Determine the [X, Y] coordinate at the center of the cell enclosing the given text.  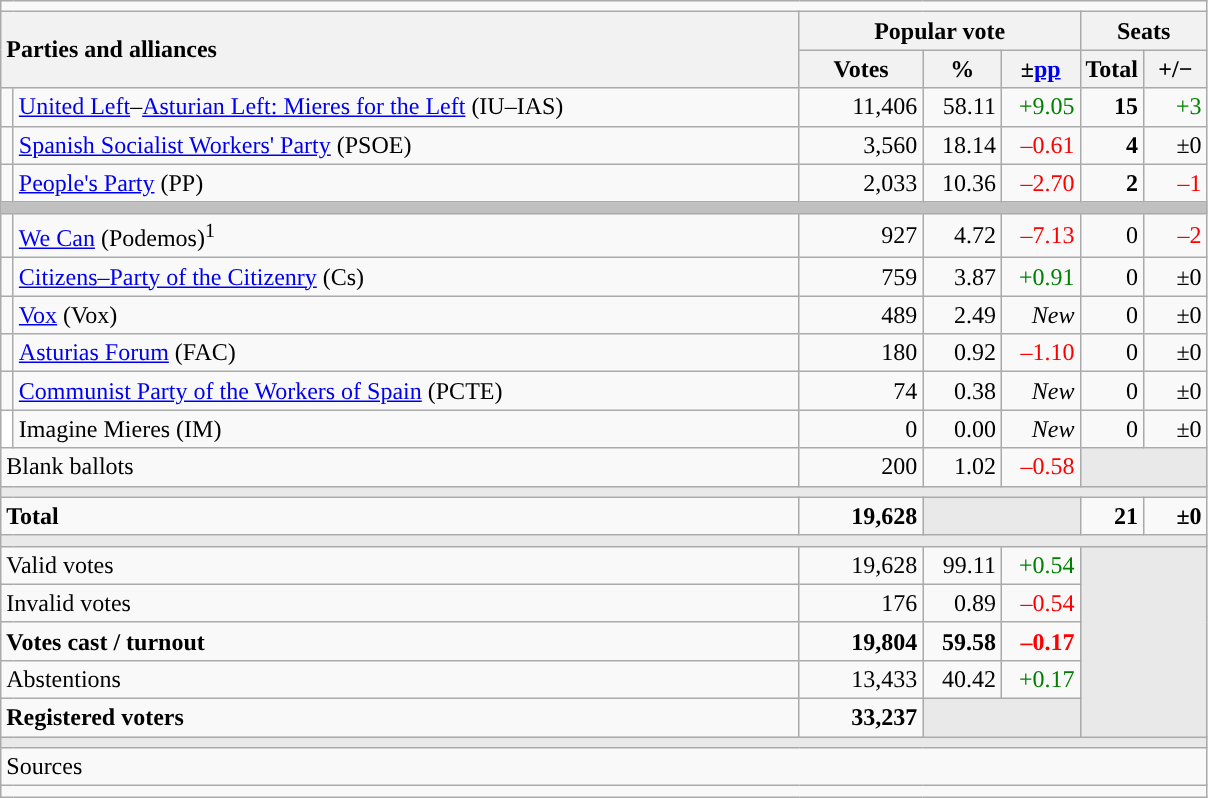
–0.58 [1040, 467]
59.58 [962, 641]
19,804 [861, 641]
3.87 [962, 277]
Valid votes [400, 565]
% [962, 69]
0.38 [962, 391]
3,560 [861, 145]
2,033 [861, 183]
–2 [1176, 236]
–1 [1176, 183]
Popular vote [940, 31]
180 [861, 353]
United Left–Asturian Left: Mieres for the Left (IU–IAS) [406, 107]
99.11 [962, 565]
People's Party (PP) [406, 183]
4.72 [962, 236]
Communist Party of the Workers of Spain (PCTE) [406, 391]
Votes cast / turnout [400, 641]
759 [861, 277]
4 [1112, 145]
0.00 [962, 429]
13,433 [861, 679]
Imagine Mieres (IM) [406, 429]
Invalid votes [400, 603]
–2.70 [1040, 183]
Seats [1144, 31]
21 [1112, 516]
+0.91 [1040, 277]
0.92 [962, 353]
Parties and alliances [400, 50]
0.89 [962, 603]
+/− [1176, 69]
Abstentions [400, 679]
10.36 [962, 183]
2.49 [962, 315]
18.14 [962, 145]
Citizens–Party of the Citizenry (Cs) [406, 277]
15 [1112, 107]
58.11 [962, 107]
±pp [1040, 69]
–0.61 [1040, 145]
33,237 [861, 718]
200 [861, 467]
Blank ballots [400, 467]
+3 [1176, 107]
–7.13 [1040, 236]
Vox (Vox) [406, 315]
Registered voters [400, 718]
Votes [861, 69]
+0.17 [1040, 679]
Spanish Socialist Workers' Party (PSOE) [406, 145]
74 [861, 391]
–0.54 [1040, 603]
+0.54 [1040, 565]
1.02 [962, 467]
176 [861, 603]
927 [861, 236]
2 [1112, 183]
40.42 [962, 679]
–1.10 [1040, 353]
Asturias Forum (FAC) [406, 353]
We Can (Podemos)1 [406, 236]
Sources [604, 767]
+9.05 [1040, 107]
489 [861, 315]
11,406 [861, 107]
–0.17 [1040, 641]
